Locate the cell with the specified text and output its (X, Y) center coordinate. 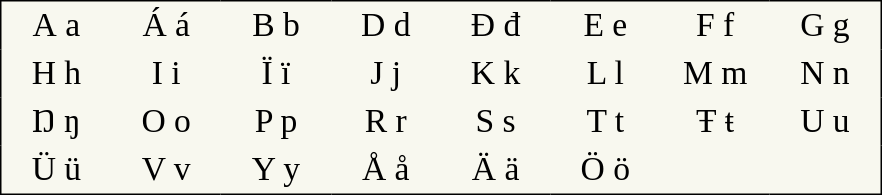
R r (386, 122)
Ï ï (276, 74)
E e (605, 26)
K k (496, 74)
Ŋ ŋ (56, 122)
O o (166, 122)
Á á (166, 26)
F f (715, 26)
U u (826, 122)
L l (605, 74)
Đ đ (496, 26)
B b (276, 26)
I i (166, 74)
Ö ö (605, 170)
M m (715, 74)
А а (56, 26)
Å å (386, 170)
H h (56, 74)
P p (276, 122)
J j (386, 74)
Ü ü (56, 170)
V v (166, 170)
Y y (276, 170)
D d (386, 26)
Ä ä (496, 170)
S s (496, 122)
T t (605, 122)
N n (826, 74)
G g (826, 26)
Ŧ ŧ (715, 122)
